Locate the cell with the specified text and output its (X, Y) center coordinate. 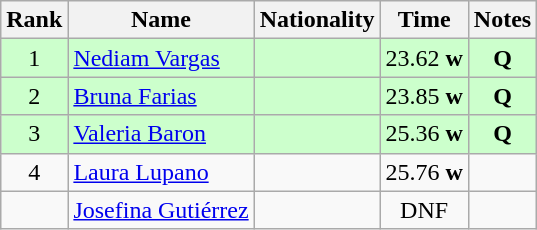
DNF (424, 210)
3 (34, 134)
Valeria Baron (161, 134)
Nediam Vargas (161, 58)
23.62 w (424, 58)
1 (34, 58)
Nationality (317, 20)
Bruna Farias (161, 96)
Rank (34, 20)
23.85 w (424, 96)
25.76 w (424, 172)
Josefina Gutiérrez (161, 210)
Time (424, 20)
Name (161, 20)
Notes (502, 20)
4 (34, 172)
Laura Lupano (161, 172)
2 (34, 96)
25.36 w (424, 134)
